Determine the [X, Y] coordinate at the center of the cell enclosing the given text.  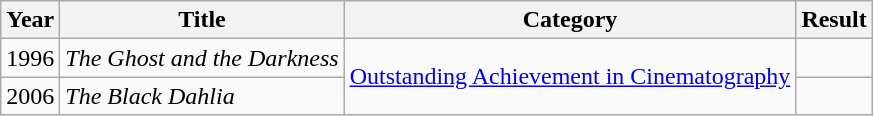
The Ghost and the Darkness [202, 58]
2006 [30, 96]
Category [570, 20]
Title [202, 20]
Outstanding Achievement in Cinematography [570, 77]
The Black Dahlia [202, 96]
1996 [30, 58]
Year [30, 20]
Result [834, 20]
